Locate the cell with the specified text and output its [X, Y] center coordinate. 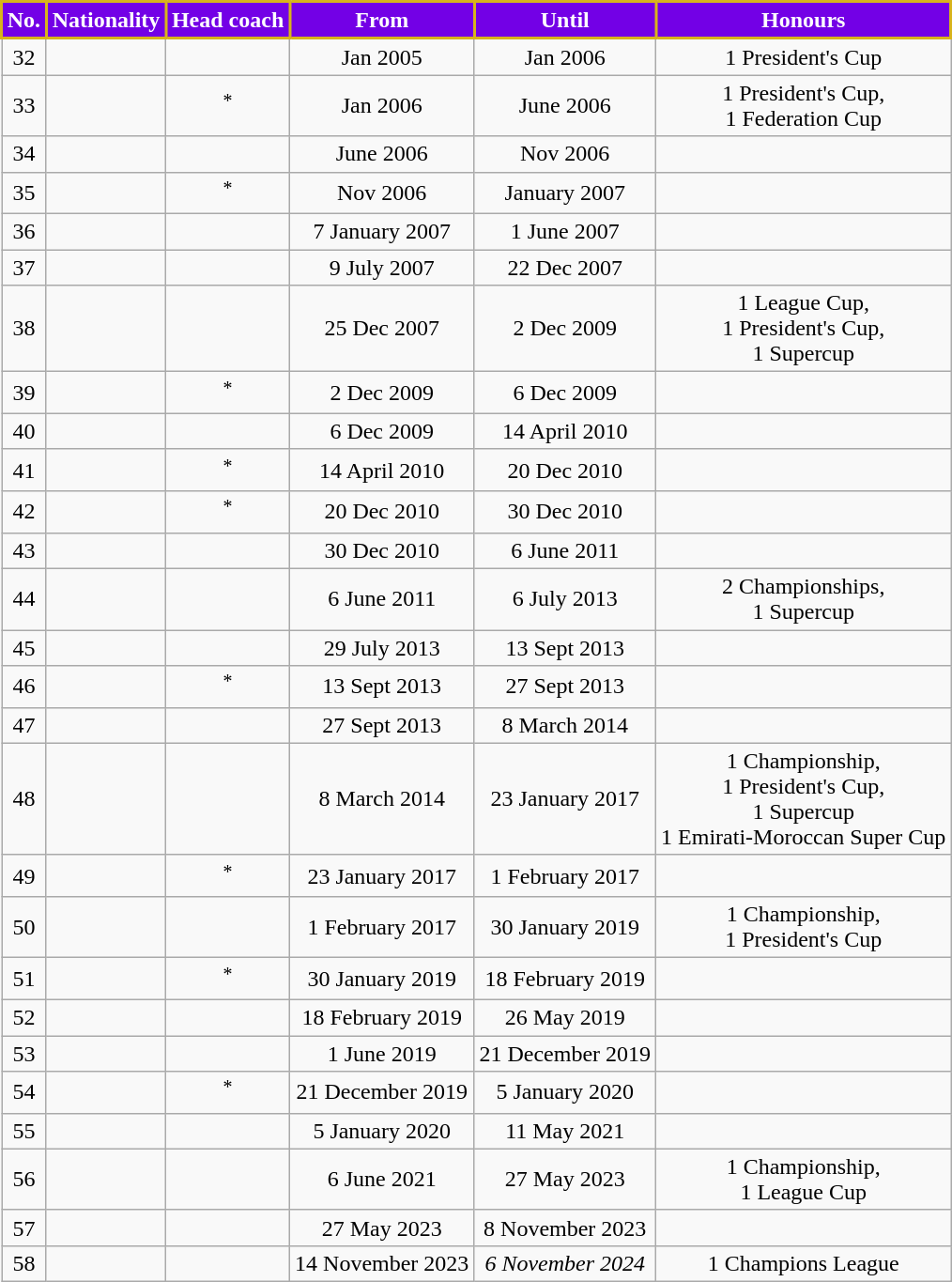
36 [24, 232]
37 [24, 268]
6 November 2024 [565, 1263]
47 [24, 725]
57 [24, 1228]
1 League Cup, 1 President's Cup, 1 Supercup [804, 329]
35 [24, 193]
1 Championship,1 League Cup [804, 1180]
43 [24, 550]
1 President's Cup, 1 Federation Cup [804, 105]
11 May 2021 [565, 1131]
46 [24, 687]
52 [24, 1018]
25 Dec 2007 [382, 329]
Head coach [228, 21]
39 [24, 393]
1 Championship,1 President's Cup [804, 928]
6 July 2013 [565, 599]
No. [24, 21]
1 Champions League [804, 1263]
14 November 2023 [382, 1263]
9 July 2007 [382, 268]
54 [24, 1093]
Nationality [105, 21]
January 2007 [565, 193]
29 July 2013 [382, 648]
1 Championship,1 President's Cup,1 Supercup1 Emirati-Moroccan Super Cup [804, 798]
42 [24, 513]
1 President's Cup [804, 56]
45 [24, 648]
55 [24, 1131]
8 November 2023 [565, 1228]
1 June 2019 [382, 1054]
58 [24, 1263]
Jan 2005 [382, 56]
34 [24, 154]
Until [565, 21]
32 [24, 56]
38 [24, 329]
56 [24, 1180]
51 [24, 979]
50 [24, 928]
49 [24, 875]
48 [24, 798]
33 [24, 105]
40 [24, 431]
44 [24, 599]
53 [24, 1054]
26 May 2019 [565, 1018]
1 June 2007 [565, 232]
22 Dec 2007 [565, 268]
6 June 2021 [382, 1180]
7 January 2007 [382, 232]
From [382, 21]
41 [24, 470]
Honours [804, 21]
2 Championships, 1 Supercup [804, 599]
